From the cell containing the given text, extract its center point as [X, Y] coordinate. 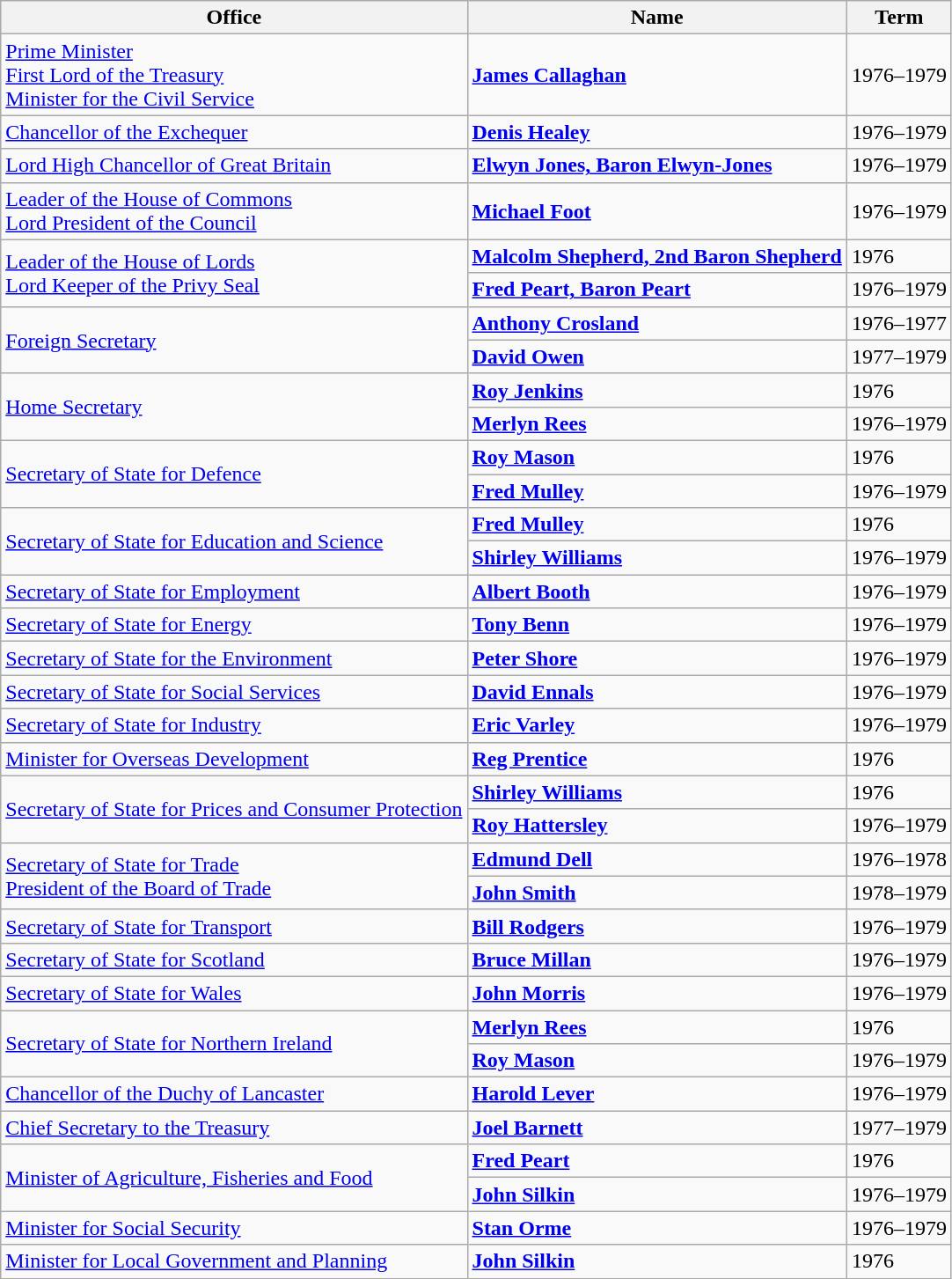
Secretary of State for Energy [234, 625]
Prime MinisterFirst Lord of the TreasuryMinister for the Civil Service [234, 75]
Albert Booth [656, 592]
Minister for Overseas Development [234, 759]
Secretary of State for Social Services [234, 692]
1976–1977 [899, 323]
Tony Benn [656, 625]
Harold Lever [656, 1094]
Eric Varley [656, 725]
Roy Jenkins [656, 390]
Elwyn Jones, Baron Elwyn-Jones [656, 165]
Joel Barnett [656, 1128]
Anthony Crosland [656, 323]
Malcolm Shepherd, 2nd Baron Shepherd [656, 256]
Chancellor of the Duchy of Lancaster [234, 1094]
Minister of Agriculture, Fisheries and Food [234, 1178]
John Smith [656, 893]
Leader of the House of CommonsLord President of the Council [234, 211]
Secretary of State for Wales [234, 993]
Reg Prentice [656, 759]
Leader of the House of LordsLord Keeper of the Privy Seal [234, 273]
Peter Shore [656, 658]
David Owen [656, 357]
Lord High Chancellor of Great Britain [234, 165]
1978–1979 [899, 893]
Bill Rodgers [656, 926]
Fred Peart [656, 1161]
Denis Healey [656, 132]
John Morris [656, 993]
Bruce Millan [656, 959]
Secretary of State for Employment [234, 592]
Secretary of State for Transport [234, 926]
Secretary of State for Scotland [234, 959]
Edmund Dell [656, 859]
Chancellor of the Exchequer [234, 132]
James Callaghan [656, 75]
Fred Peart, Baron Peart [656, 290]
Office [234, 18]
Term [899, 18]
Roy Hattersley [656, 826]
Michael Foot [656, 211]
Foreign Secretary [234, 340]
Stan Orme [656, 1228]
Minister for Local Government and Planning [234, 1261]
Secretary of State for Northern Ireland [234, 1044]
Home Secretary [234, 407]
Secretary of State for TradePresident of the Board of Trade [234, 876]
Name [656, 18]
Secretary of State for the Environment [234, 658]
1976–1978 [899, 859]
Secretary of State for Defence [234, 474]
Secretary of State for Industry [234, 725]
Chief Secretary to the Treasury [234, 1128]
Minister for Social Security [234, 1228]
Secretary of State for Prices and Consumer Protection [234, 809]
David Ennals [656, 692]
Secretary of State for Education and Science [234, 541]
